Return the (x, y) coordinate for the center point of the cell that contains the specified text.  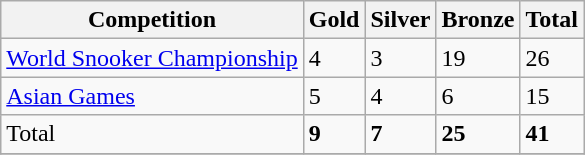
5 (334, 96)
3 (400, 58)
26 (552, 58)
19 (478, 58)
15 (552, 96)
Bronze (478, 20)
Competition (152, 20)
World Snooker Championship (152, 58)
7 (400, 134)
41 (552, 134)
Gold (334, 20)
9 (334, 134)
6 (478, 96)
Asian Games (152, 96)
25 (478, 134)
Silver (400, 20)
